Detect which cell encompasses the target text, then output its (X, Y) center coordinate. 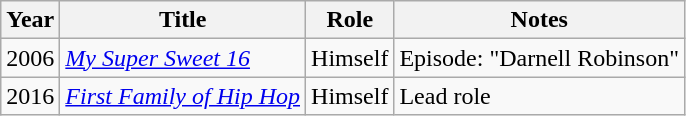
2006 (30, 58)
Notes (540, 20)
Role (350, 20)
2016 (30, 96)
Episode: "Darnell Robinson" (540, 58)
Year (30, 20)
My Super Sweet 16 (183, 58)
First Family of Hip Hop (183, 96)
Title (183, 20)
Lead role (540, 96)
